Output the (x, y) coordinate of the center of the cell containing the given text.  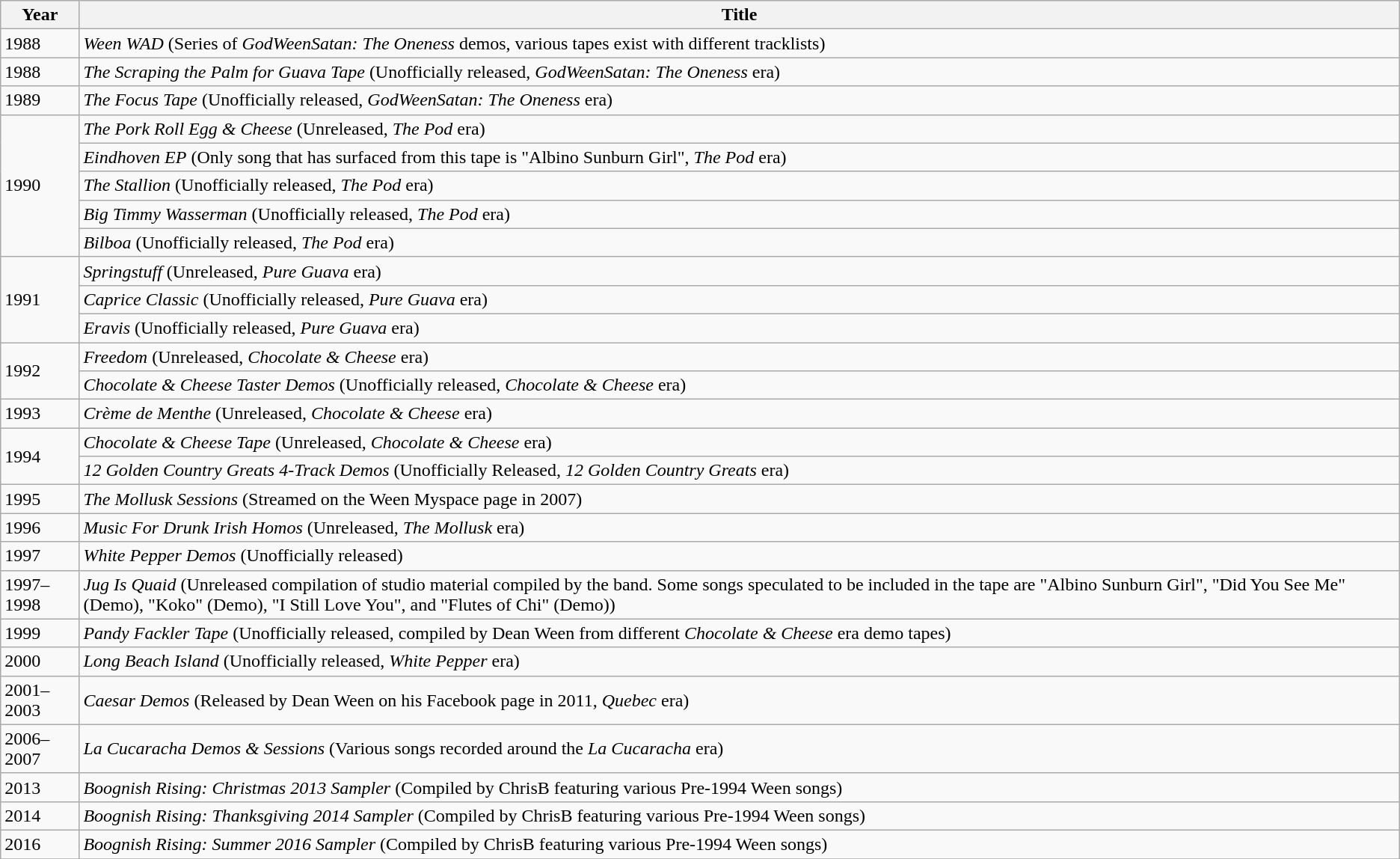
Freedom (Unreleased, Chocolate & Cheese era) (739, 357)
1997–1998 (40, 594)
2016 (40, 844)
Chocolate & Cheese Taster Demos (Unofficially released, Chocolate & Cheese era) (739, 385)
Ween WAD (Series of GodWeenSatan: The Oneness demos, various tapes exist with different tracklists) (739, 43)
2013 (40, 787)
Boognish Rising: Thanksgiving 2014 Sampler (Compiled by ChrisB featuring various Pre-1994 Ween songs) (739, 816)
La Cucaracha Demos & Sessions (Various songs recorded around the La Cucaracha era) (739, 748)
Pandy Fackler Tape (Unofficially released, compiled by Dean Ween from different Chocolate & Cheese era demo tapes) (739, 633)
Year (40, 15)
1995 (40, 499)
12 Golden Country Greats 4-Track Demos (Unofficially Released, 12 Golden Country Greats era) (739, 471)
The Stallion (Unofficially released, The Pod era) (739, 186)
Music For Drunk Irish Homos (Unreleased, The Mollusk era) (739, 528)
Eindhoven EP (Only song that has surfaced from this tape is "Albino Sunburn Girl", The Pod era) (739, 157)
Caprice Classic (Unofficially released, Pure Guava era) (739, 299)
Big Timmy Wasserman (Unofficially released, The Pod era) (739, 214)
Bilboa (Unofficially released, The Pod era) (739, 242)
1994 (40, 456)
1997 (40, 556)
2014 (40, 816)
1991 (40, 299)
The Scraping the Palm for Guava Tape (Unofficially released, GodWeenSatan: The Oneness era) (739, 72)
1989 (40, 100)
The Pork Roll Egg & Cheese (Unreleased, The Pod era) (739, 129)
Boognish Rising: Christmas 2013 Sampler (Compiled by ChrisB featuring various Pre-1994 Ween songs) (739, 787)
Long Beach Island (Unofficially released, White Pepper era) (739, 661)
2000 (40, 661)
1996 (40, 528)
2006–2007 (40, 748)
The Focus Tape (Unofficially released, GodWeenSatan: The Oneness era) (739, 100)
Title (739, 15)
White Pepper Demos (Unofficially released) (739, 556)
Chocolate & Cheese Tape (Unreleased, Chocolate & Cheese era) (739, 442)
Crème de Menthe (Unreleased, Chocolate & Cheese era) (739, 414)
Eravis (Unofficially released, Pure Guava era) (739, 328)
2001–2003 (40, 700)
1992 (40, 371)
Caesar Demos (Released by Dean Ween on his Facebook page in 2011, Quebec era) (739, 700)
The Mollusk Sessions (Streamed on the Ween Myspace page in 2007) (739, 499)
Springstuff (Unreleased, Pure Guava era) (739, 271)
1993 (40, 414)
1999 (40, 633)
Boognish Rising: Summer 2016 Sampler (Compiled by ChrisB featuring various Pre-1994 Ween songs) (739, 844)
1990 (40, 186)
